From the cell containing the given text, extract its center point as (x, y) coordinate. 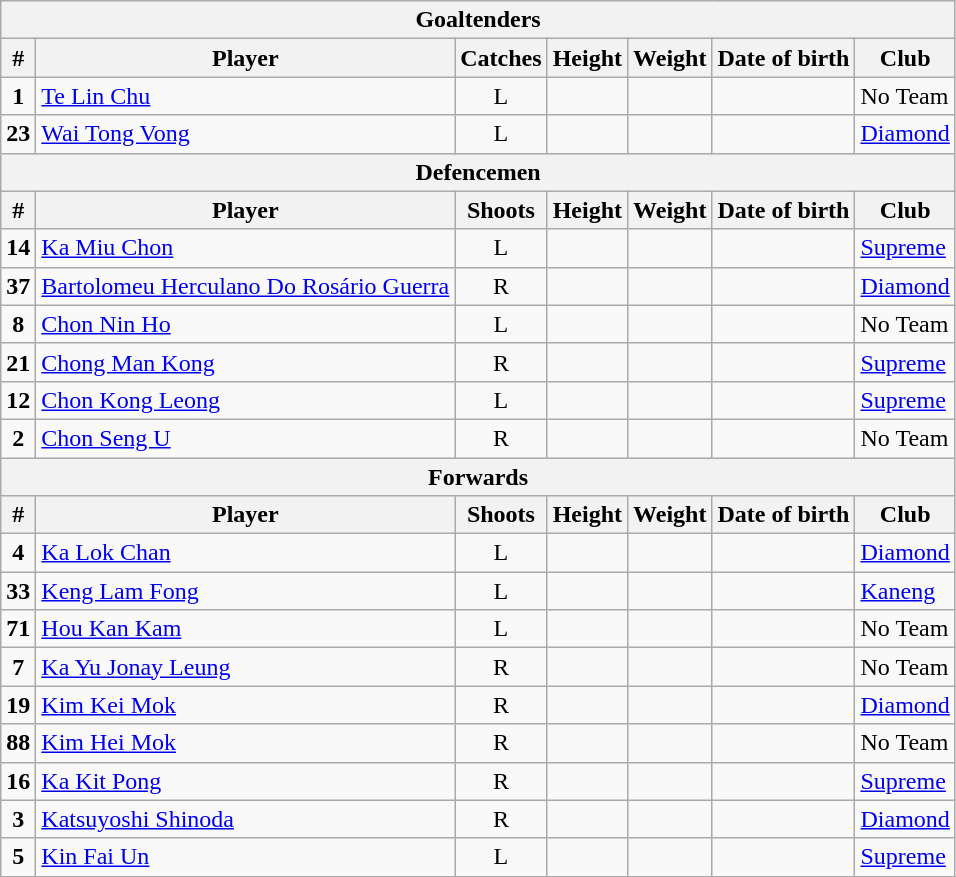
Ka Miu Chon (246, 248)
71 (18, 629)
21 (18, 362)
7 (18, 667)
23 (18, 134)
Ka Lok Chan (246, 553)
Kaneng (905, 591)
1 (18, 96)
14 (18, 248)
Catches (501, 58)
Bartolomeu Herculano Do Rosário Guerra (246, 286)
4 (18, 553)
Hou Kan Kam (246, 629)
Chong Man Kong (246, 362)
33 (18, 591)
Goaltenders (478, 20)
Te Lin Chu (246, 96)
Chon Kong Leong (246, 400)
Chon Seng U (246, 438)
Kim Hei Mok (246, 743)
5 (18, 857)
Forwards (478, 477)
Chon Nin Ho (246, 324)
37 (18, 286)
19 (18, 705)
3 (18, 819)
Defencemen (478, 172)
16 (18, 781)
Kim Kei Mok (246, 705)
Katsuyoshi Shinoda (246, 819)
Keng Lam Fong (246, 591)
8 (18, 324)
Kin Fai Un (246, 857)
12 (18, 400)
Ka Yu Jonay Leung (246, 667)
Wai Tong Vong (246, 134)
88 (18, 743)
Ka Kit Pong (246, 781)
2 (18, 438)
